Return [X, Y] of the center of cell containing provided text 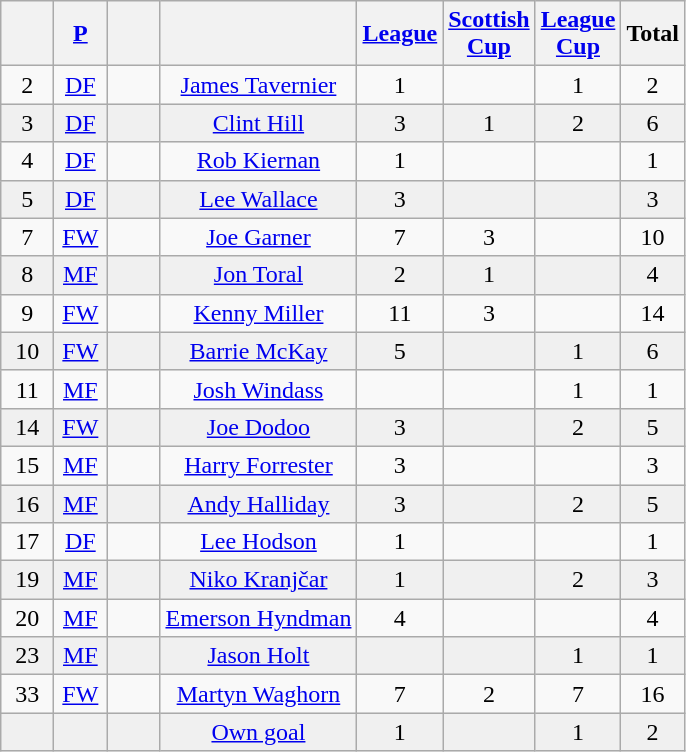
8 [28, 275]
17 [28, 542]
Jon Toral [258, 275]
Niko Kranjčar [258, 580]
Rob Kiernan [258, 161]
9 [28, 313]
Andy Halliday [258, 503]
Josh Windass [258, 389]
Clint Hill [258, 123]
Jason Holt [258, 656]
Lee Hodson [258, 542]
ScottishCup [489, 34]
LeagueCup [578, 34]
James Tavernier [258, 85]
33 [28, 694]
Lee Wallace [258, 199]
23 [28, 656]
Martyn Waghorn [258, 694]
Barrie McKay [258, 351]
P [80, 34]
League [400, 34]
Total [653, 34]
Emerson Hyndman [258, 618]
20 [28, 618]
Own goal [258, 732]
Harry Forrester [258, 465]
15 [28, 465]
Kenny Miller [258, 313]
Joe Garner [258, 237]
19 [28, 580]
Joe Dodoo [258, 427]
